Determine the [X, Y] coordinate at the center of the cell enclosing the given text.  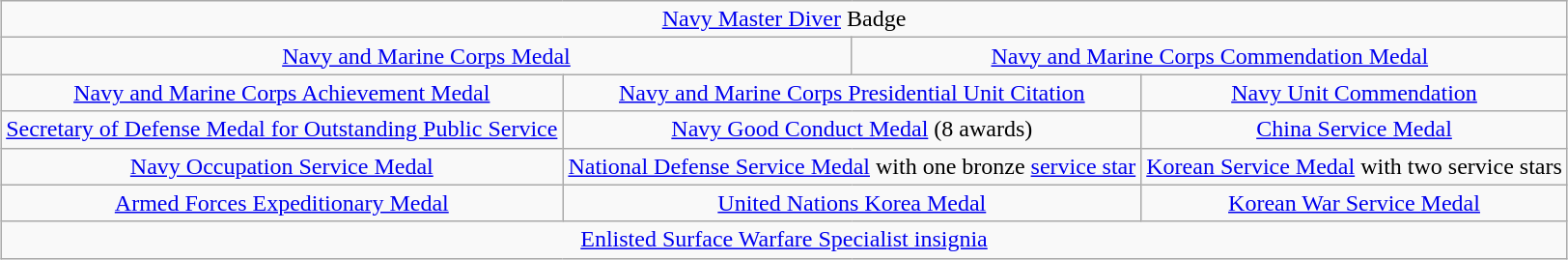
Navy Occupation Service Medal [282, 166]
Navy and Marine Corps Achievement Medal [282, 93]
Armed Forces Expeditionary Medal [282, 203]
China Service Medal [1355, 130]
Navy and Marine Corps Commendation Medal [1209, 56]
Enlisted Surface Warfare Specialist insignia [784, 240]
Navy and Marine Corps Medal [427, 56]
National Defense Service Medal with one bronze service star [852, 166]
Navy Good Conduct Medal (8 awards) [852, 130]
Navy Master Diver Badge [784, 19]
Korean Service Medal with two service stars [1355, 166]
Korean War Service Medal [1355, 203]
Navy Unit Commendation [1355, 93]
Secretary of Defense Medal for Outstanding Public Service [282, 130]
United Nations Korea Medal [852, 203]
Navy and Marine Corps Presidential Unit Citation [852, 93]
